Return the (X, Y) coordinate for the center point of the cell that contains the specified text.  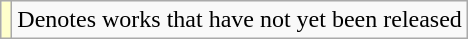
Denotes works that have not yet been released (240, 20)
